For the text-containing cell, return its midpoint in (x, y) coordinate format. 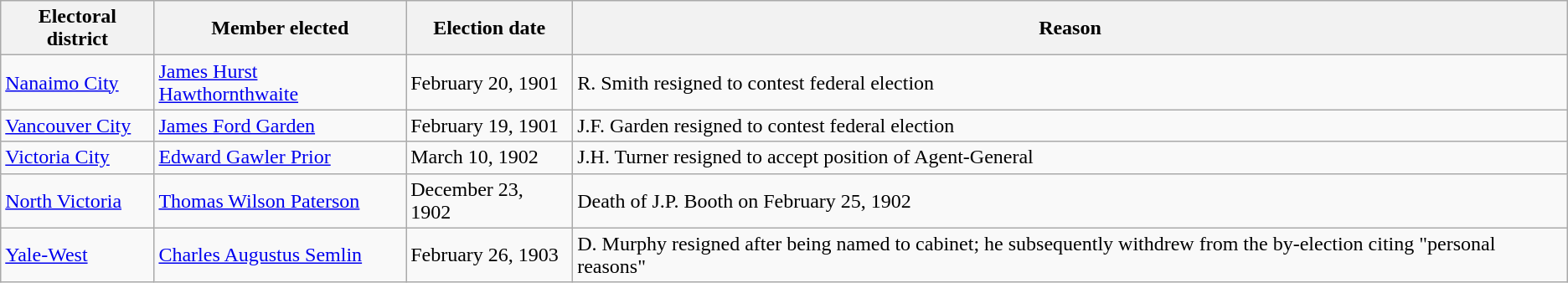
Reason (1070, 28)
North Victoria (77, 201)
James Hurst Hawthornthwaite (280, 82)
Edward Gawler Prior (280, 157)
J.F. Garden resigned to contest federal election (1070, 126)
Election date (489, 28)
James Ford Garden (280, 126)
Yale-West (77, 255)
Victoria City (77, 157)
Charles Augustus Semlin (280, 255)
Electoral district (77, 28)
Vancouver City (77, 126)
Death of J.P. Booth on February 25, 1902 (1070, 201)
Member elected (280, 28)
R. Smith resigned to contest federal election (1070, 82)
Nanaimo City (77, 82)
February 26, 1903 (489, 255)
December 23, 1902 (489, 201)
February 20, 1901 (489, 82)
Thomas Wilson Paterson (280, 201)
February 19, 1901 (489, 126)
March 10, 1902 (489, 157)
J.H. Turner resigned to accept position of Agent-General (1070, 157)
D. Murphy resigned after being named to cabinet; he subsequently withdrew from the by-election citing "personal reasons" (1070, 255)
